Output the [x, y] coordinate of the center of the cell containing the given text.  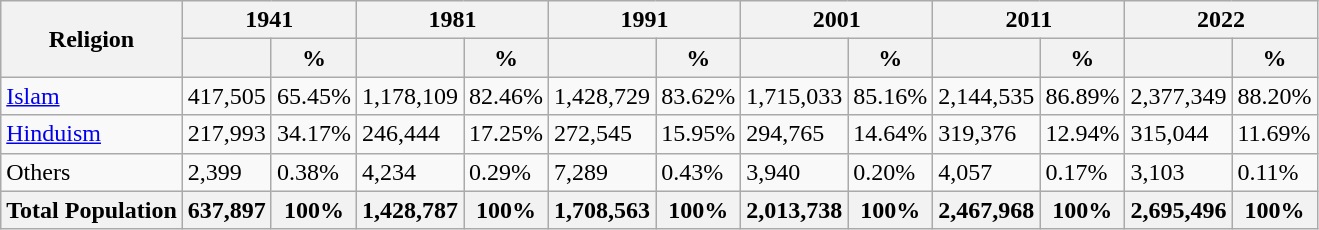
2,695,496 [1178, 210]
Hinduism [92, 134]
1,708,563 [602, 210]
637,897 [226, 210]
Islam [92, 96]
86.89% [1082, 96]
0.29% [506, 172]
294,765 [794, 134]
4,057 [986, 172]
2,144,535 [986, 96]
1,428,787 [410, 210]
12.94% [1082, 134]
65.45% [314, 96]
246,444 [410, 134]
82.46% [506, 96]
1941 [269, 20]
15.95% [698, 134]
0.17% [1082, 172]
11.69% [1274, 134]
2,467,968 [986, 210]
315,044 [1178, 134]
2001 [837, 20]
417,505 [226, 96]
272,545 [602, 134]
17.25% [506, 134]
2,013,738 [794, 210]
1,715,033 [794, 96]
0.38% [314, 172]
1991 [645, 20]
4,234 [410, 172]
2022 [1221, 20]
83.62% [698, 96]
2,377,349 [1178, 96]
2,399 [226, 172]
3,940 [794, 172]
88.20% [1274, 96]
34.17% [314, 134]
3,103 [1178, 172]
14.64% [890, 134]
217,993 [226, 134]
1,178,109 [410, 96]
Religion [92, 39]
Total Population [92, 210]
85.16% [890, 96]
1981 [452, 20]
0.11% [1274, 172]
7,289 [602, 172]
0.43% [698, 172]
Others [92, 172]
1,428,729 [602, 96]
2011 [1029, 20]
0.20% [890, 172]
319,376 [986, 134]
